Output the [x, y] coordinate of the center of the cell containing the given text.  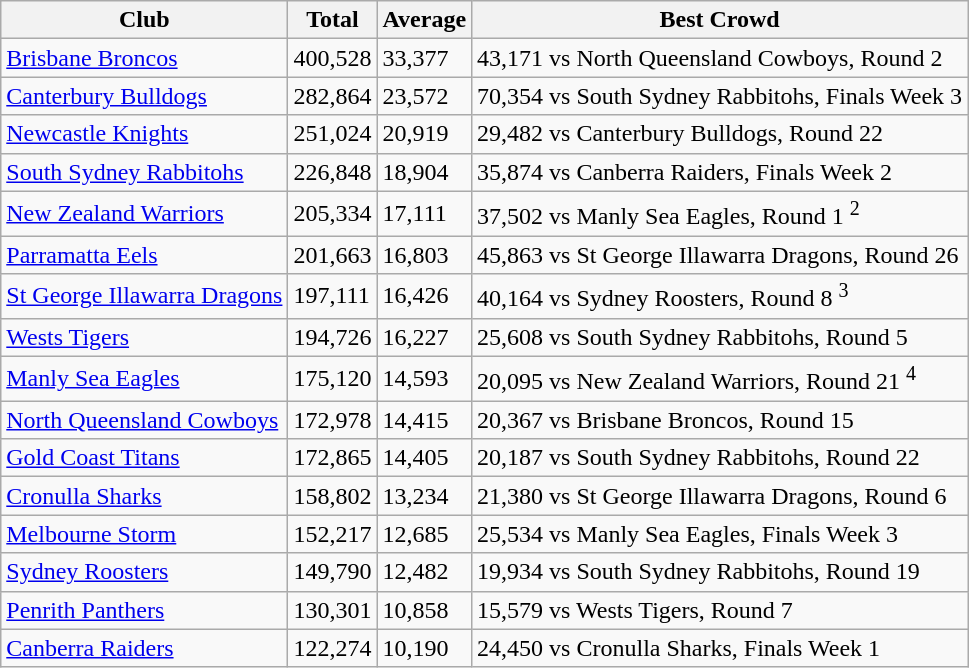
Best Crowd [720, 20]
70,354 vs South Sydney Rabbitohs, Finals Week 3 [720, 96]
Canterbury Bulldogs [144, 96]
45,863 vs St George Illawarra Dragons, Round 26 [720, 255]
10,858 [424, 610]
25,608 vs South Sydney Rabbitohs, Round 5 [720, 337]
Wests Tigers [144, 337]
20,095 vs New Zealand Warriors, Round 21 4 [720, 378]
Average [424, 20]
Cronulla Sharks [144, 496]
282,864 [332, 96]
Gold Coast Titans [144, 458]
197,111 [332, 296]
24,450 vs Cronulla Sharks, Finals Week 1 [720, 648]
122,274 [332, 648]
172,978 [332, 420]
North Queensland Cowboys [144, 420]
37,502 vs Manly Sea Eagles, Round 1 2 [720, 214]
14,593 [424, 378]
201,663 [332, 255]
16,803 [424, 255]
23,572 [424, 96]
Manly Sea Eagles [144, 378]
12,685 [424, 534]
14,415 [424, 420]
251,024 [332, 134]
20,187 vs South Sydney Rabbitohs, Round 22 [720, 458]
29,482 vs Canterbury Bulldogs, Round 22 [720, 134]
Club [144, 20]
16,426 [424, 296]
South Sydney Rabbitohs [144, 172]
130,301 [332, 610]
10,190 [424, 648]
Sydney Roosters [144, 572]
18,904 [424, 172]
226,848 [332, 172]
172,865 [332, 458]
149,790 [332, 572]
Parramatta Eels [144, 255]
12,482 [424, 572]
25,534 vs Manly Sea Eagles, Finals Week 3 [720, 534]
21,380 vs St George Illawarra Dragons, Round 6 [720, 496]
Total [332, 20]
35,874 vs Canberra Raiders, Finals Week 2 [720, 172]
158,802 [332, 496]
19,934 vs South Sydney Rabbitohs, Round 19 [720, 572]
16,227 [424, 337]
15,579 vs Wests Tigers, Round 7 [720, 610]
17,111 [424, 214]
152,217 [332, 534]
14,405 [424, 458]
205,334 [332, 214]
40,164 vs Sydney Roosters, Round 8 3 [720, 296]
20,367 vs Brisbane Broncos, Round 15 [720, 420]
43,171 vs North Queensland Cowboys, Round 2 [720, 58]
Brisbane Broncos [144, 58]
New Zealand Warriors [144, 214]
400,528 [332, 58]
Canberra Raiders [144, 648]
Penrith Panthers [144, 610]
20,919 [424, 134]
33,377 [424, 58]
St George Illawarra Dragons [144, 296]
194,726 [332, 337]
Newcastle Knights [144, 134]
13,234 [424, 496]
Melbourne Storm [144, 534]
175,120 [332, 378]
